Pinpoint the cell where the given text exists, returning its (x, y) midpoint coordinate. 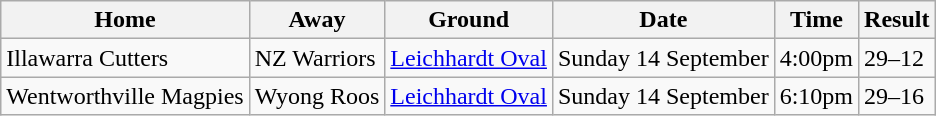
Wyong Roos (317, 96)
4:00pm (816, 58)
29–16 (897, 96)
6:10pm (816, 96)
Home (125, 20)
Ground (469, 20)
Away (317, 20)
29–12 (897, 58)
Date (663, 20)
Result (897, 20)
NZ Warriors (317, 58)
Illawarra Cutters (125, 58)
Time (816, 20)
Wentworthville Magpies (125, 96)
